Identify which cell holds the provided text, then report its (x, y) central coordinate. 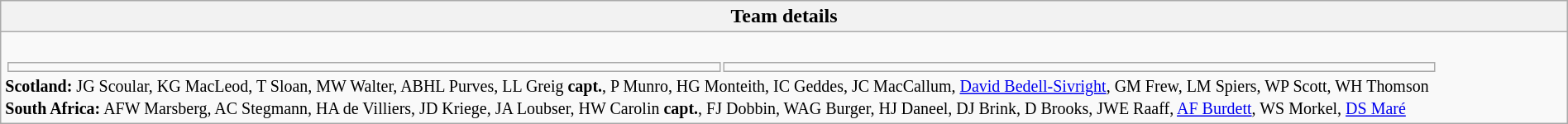
Team details (784, 17)
